Return (X, Y) of the center of cell containing provided text 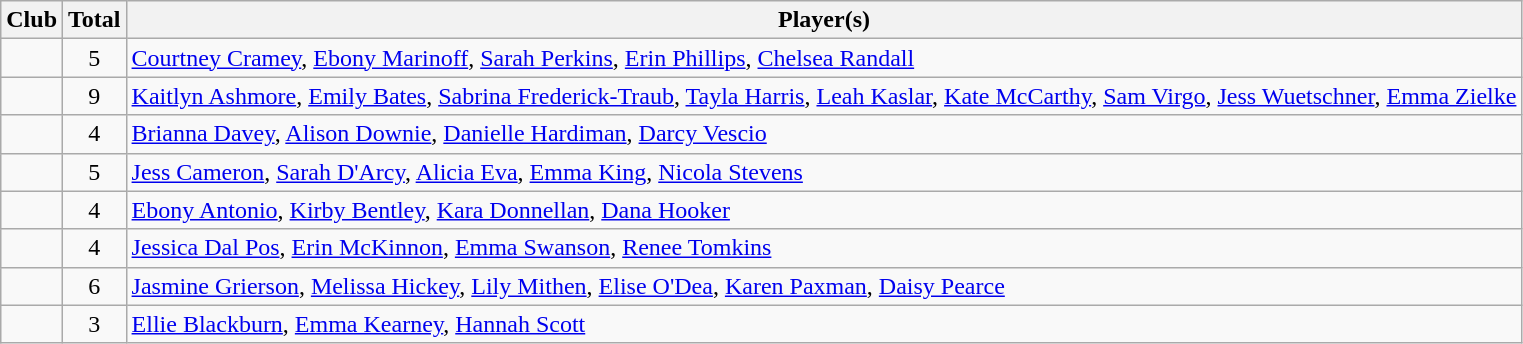
Jessica Dal Pos, Erin McKinnon, Emma Swanson, Renee Tomkins (824, 248)
Club (32, 20)
Courtney Cramey, Ebony Marinoff, Sarah Perkins, Erin Phillips, Chelsea Randall (824, 58)
Brianna Davey, Alison Downie, Danielle Hardiman, Darcy Vescio (824, 134)
Total (95, 20)
9 (95, 96)
Player(s) (824, 20)
Jasmine Grierson, Melissa Hickey, Lily Mithen, Elise O'Dea, Karen Paxman, Daisy Pearce (824, 286)
Ellie Blackburn, Emma Kearney, Hannah Scott (824, 324)
Kaitlyn Ashmore, Emily Bates, Sabrina Frederick-Traub, Tayla Harris, Leah Kaslar, Kate McCarthy, Sam Virgo, Jess Wuetschner, Emma Zielke (824, 96)
6 (95, 286)
Jess Cameron, Sarah D'Arcy, Alicia Eva, Emma King, Nicola Stevens (824, 172)
Ebony Antonio, Kirby Bentley, Kara Donnellan, Dana Hooker (824, 210)
3 (95, 324)
